Return (x, y) of the center of cell containing provided text 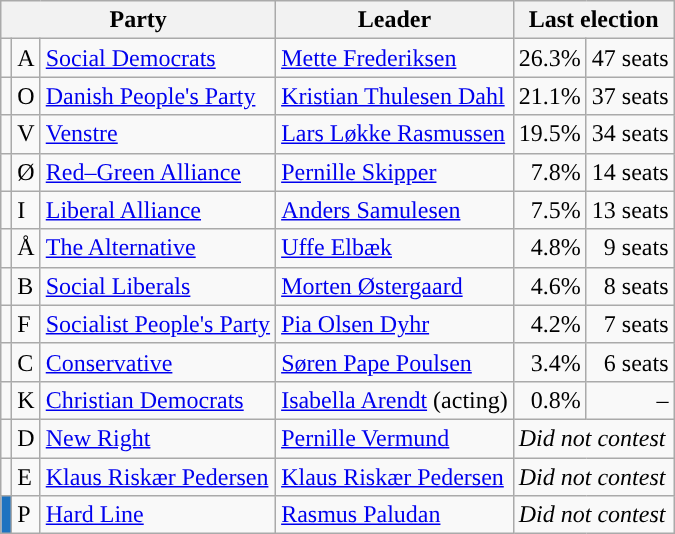
Pia Olsen Dyhr (395, 324)
Uffe Elbæk (395, 248)
21.1% (550, 96)
Hard Line (158, 515)
Christian Democrats (158, 400)
Anders Samulesen (395, 210)
7.8% (550, 172)
D (26, 438)
Conservative (158, 362)
9 seats (630, 248)
C (26, 362)
Isabella Arendt (acting) (395, 400)
Party (138, 20)
4.2% (550, 324)
34 seats (630, 134)
A (26, 58)
P (26, 515)
7 seats (630, 324)
6 seats (630, 362)
0.8% (550, 400)
V (26, 134)
Venstre (158, 134)
Red–Green Alliance (158, 172)
B (26, 286)
47 seats (630, 58)
F (26, 324)
Social Liberals (158, 286)
Last election (594, 20)
I (26, 210)
The Alternative (158, 248)
4.6% (550, 286)
E (26, 477)
– (630, 400)
Kristian Thulesen Dahl (395, 96)
Å (26, 248)
13 seats (630, 210)
26.3% (550, 58)
Lars Løkke Rasmussen (395, 134)
O (26, 96)
19.5% (550, 134)
Leader (395, 20)
14 seats (630, 172)
Socialist People's Party (158, 324)
Ø (26, 172)
Rasmus Paludan (395, 515)
New Right (158, 438)
7.5% (550, 210)
Pernille Vermund (395, 438)
Liberal Alliance (158, 210)
8 seats (630, 286)
Social Democrats (158, 58)
Søren Pape Poulsen (395, 362)
37 seats (630, 96)
Mette Frederiksen (395, 58)
4.8% (550, 248)
Morten Østergaard (395, 286)
K (26, 400)
Danish People's Party (158, 96)
3.4% (550, 362)
Pernille Skipper (395, 172)
